For the text-containing cell, return its midpoint in (x, y) coordinate format. 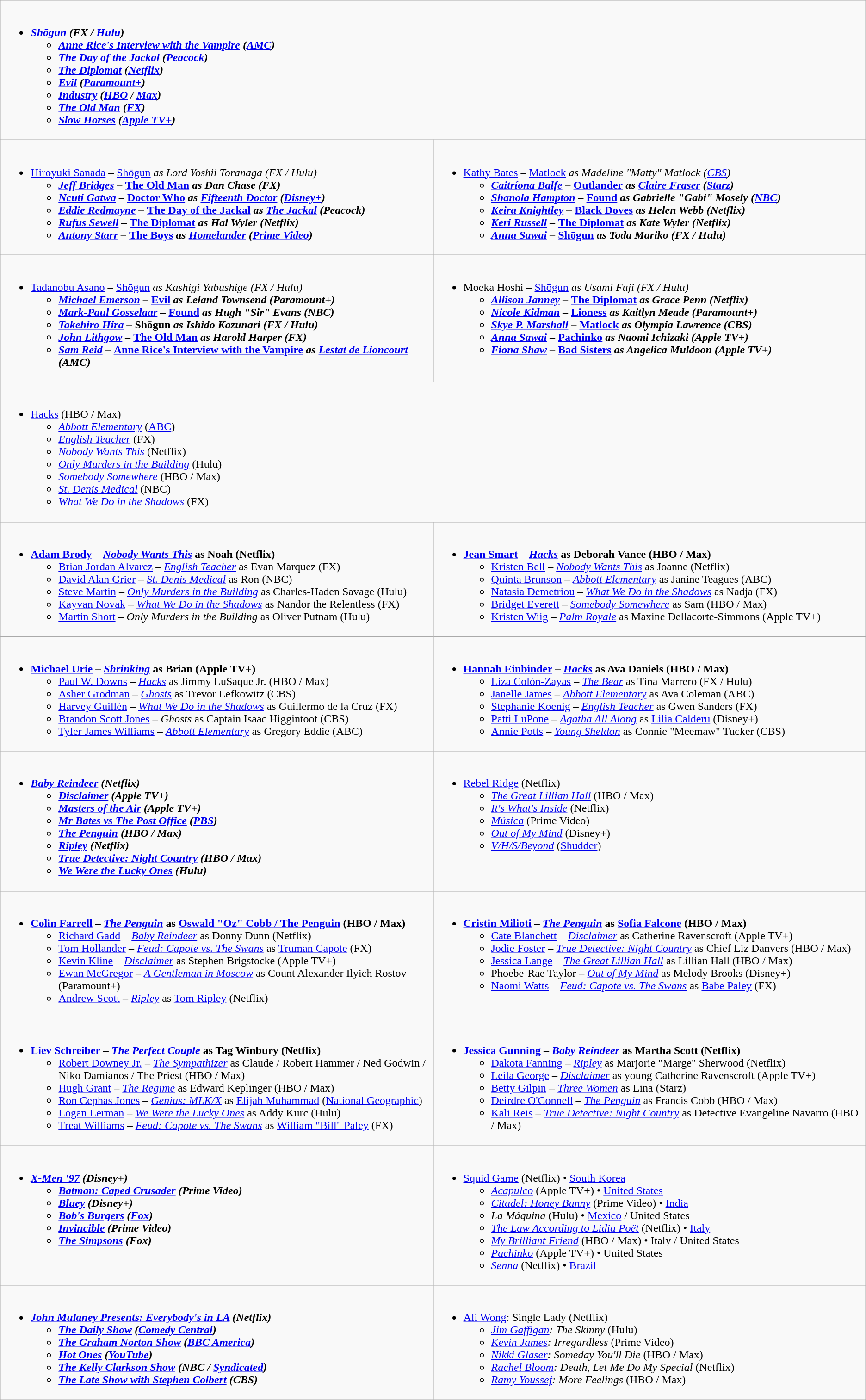
X-Men '97 (Disney+)Batman: Caped Crusader (Prime Video)Bluey (Disney+)Bob's Burgers (Fox)Invincible (Prime Video)The Simpsons (Fox) (216, 1215)
Rebel Ridge (Netflix)The Great Lillian Hall (HBO / Max)It's What's Inside (Netflix)Música (Prime Video)Out of My Mind (Disney+)V/H/S/Beyond (Shudder) (649, 821)
